Determine the [X, Y] coordinate at the center of the cell enclosing the given text.  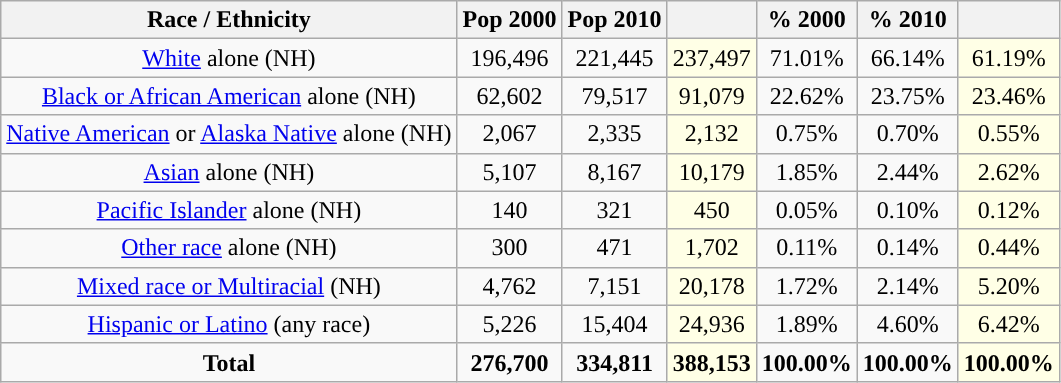
5,226 [510, 324]
Other race alone (NH) [229, 248]
0.44% [1008, 248]
2,335 [614, 134]
23.46% [1008, 96]
8,167 [614, 172]
471 [614, 248]
2,132 [712, 134]
1.72% [806, 286]
23.75% [908, 96]
2,067 [510, 134]
79,517 [614, 96]
5,107 [510, 172]
Hispanic or Latino (any race) [229, 324]
0.55% [1008, 134]
Native American or Alaska Native alone (NH) [229, 134]
Asian alone (NH) [229, 172]
2.14% [908, 286]
0.10% [908, 210]
Total [229, 362]
15,404 [614, 324]
1.89% [806, 324]
0.14% [908, 248]
62,602 [510, 96]
10,179 [712, 172]
196,496 [510, 58]
24,936 [712, 324]
71.01% [806, 58]
2.44% [908, 172]
% 2000 [806, 20]
321 [614, 210]
2.62% [1008, 172]
20,178 [712, 286]
Mixed race or Multiracial (NH) [229, 286]
4.60% [908, 324]
Pop 2010 [614, 20]
7,151 [614, 286]
61.19% [1008, 58]
4,762 [510, 286]
5.20% [1008, 286]
0.11% [806, 248]
0.05% [806, 210]
1,702 [712, 248]
6.42% [1008, 324]
1.85% [806, 172]
388,153 [712, 362]
300 [510, 248]
140 [510, 210]
450 [712, 210]
Pop 2000 [510, 20]
276,700 [510, 362]
221,445 [614, 58]
66.14% [908, 58]
0.70% [908, 134]
White alone (NH) [229, 58]
0.12% [1008, 210]
Race / Ethnicity [229, 20]
Pacific Islander alone (NH) [229, 210]
22.62% [806, 96]
237,497 [712, 58]
0.75% [806, 134]
Black or African American alone (NH) [229, 96]
% 2010 [908, 20]
334,811 [614, 362]
91,079 [712, 96]
